Capture the cell that displays the provided text and extract its (X, Y) central coordinate. 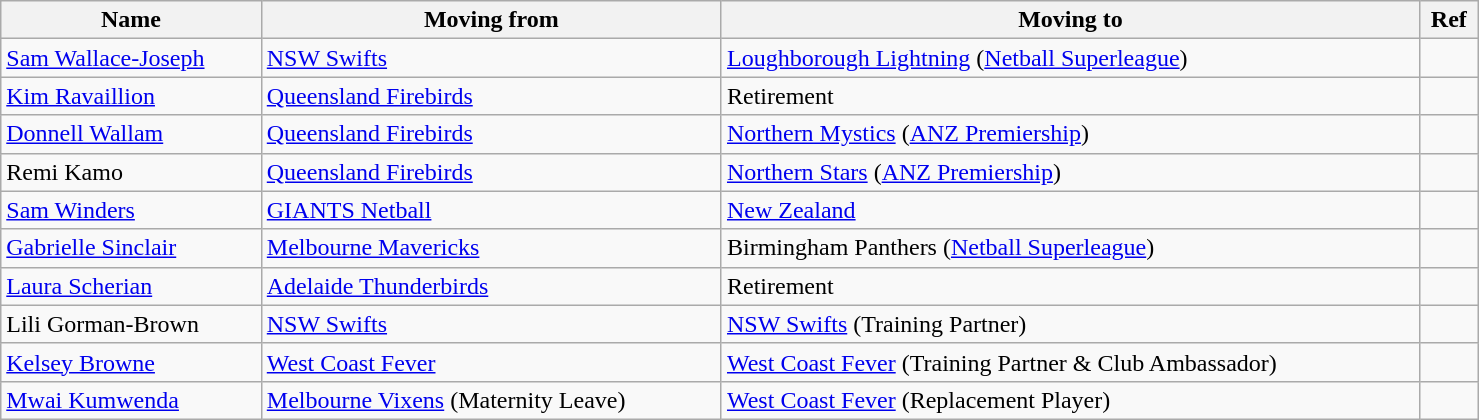
Moving to (1070, 20)
Sam Wallace-Joseph (132, 58)
NSW Swifts (Training Partner) (1070, 324)
New Zealand (1070, 210)
Ref (1450, 20)
West Coast Fever (Training Partner & Club Ambassador) (1070, 362)
Lili Gorman-Brown (132, 324)
GIANTS Netball (491, 210)
Kim Ravaillion (132, 96)
Sam Winders (132, 210)
Birmingham Panthers (Netball Superleague) (1070, 248)
Mwai Kumwenda (132, 400)
Remi Kamo (132, 172)
Kelsey Browne (132, 362)
Donnell Wallam (132, 134)
Moving from (491, 20)
Melbourne Mavericks (491, 248)
Gabrielle Sinclair (132, 248)
West Coast Fever (Replacement Player) (1070, 400)
Melbourne Vixens (Maternity Leave) (491, 400)
Northern Stars (ANZ Premiership) (1070, 172)
West Coast Fever (491, 362)
Adelaide Thunderbirds (491, 286)
Northern Mystics (ANZ Premiership) (1070, 134)
Laura Scherian (132, 286)
Loughborough Lightning (Netball Superleague) (1070, 58)
Name (132, 20)
